From the cell containing the given text, extract its center point as (x, y) coordinate. 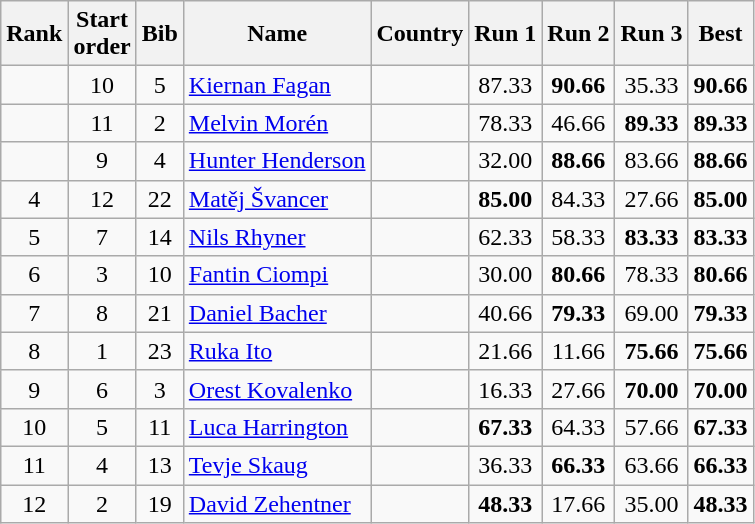
36.33 (506, 465)
Fantin Ciompi (277, 275)
87.33 (506, 85)
Ruka Ito (277, 351)
32.00 (506, 161)
Name (277, 34)
62.33 (506, 237)
21.66 (506, 351)
Best (720, 34)
Melvin Morén (277, 123)
84.33 (578, 199)
Orest Kovalenko (277, 389)
Luca Harrington (277, 427)
40.66 (506, 313)
Daniel Bacher (277, 313)
63.66 (652, 465)
69.00 (652, 313)
17.66 (578, 503)
Country (420, 34)
Bib (160, 34)
58.33 (578, 237)
13 (160, 465)
83.66 (652, 161)
Nils Rhyner (277, 237)
Kiernan Fagan (277, 85)
David Zehentner (277, 503)
Rank (34, 34)
30.00 (506, 275)
Run 1 (506, 34)
35.00 (652, 503)
64.33 (578, 427)
14 (160, 237)
11.66 (578, 351)
Startorder (102, 34)
Run 2 (578, 34)
Hunter Henderson (277, 161)
46.66 (578, 123)
Matěj Švancer (277, 199)
16.33 (506, 389)
Tevje Skaug (277, 465)
23 (160, 351)
22 (160, 199)
21 (160, 313)
Run 3 (652, 34)
1 (102, 351)
35.33 (652, 85)
19 (160, 503)
57.66 (652, 427)
